Locate the cell with the specified text and output its [x, y] center coordinate. 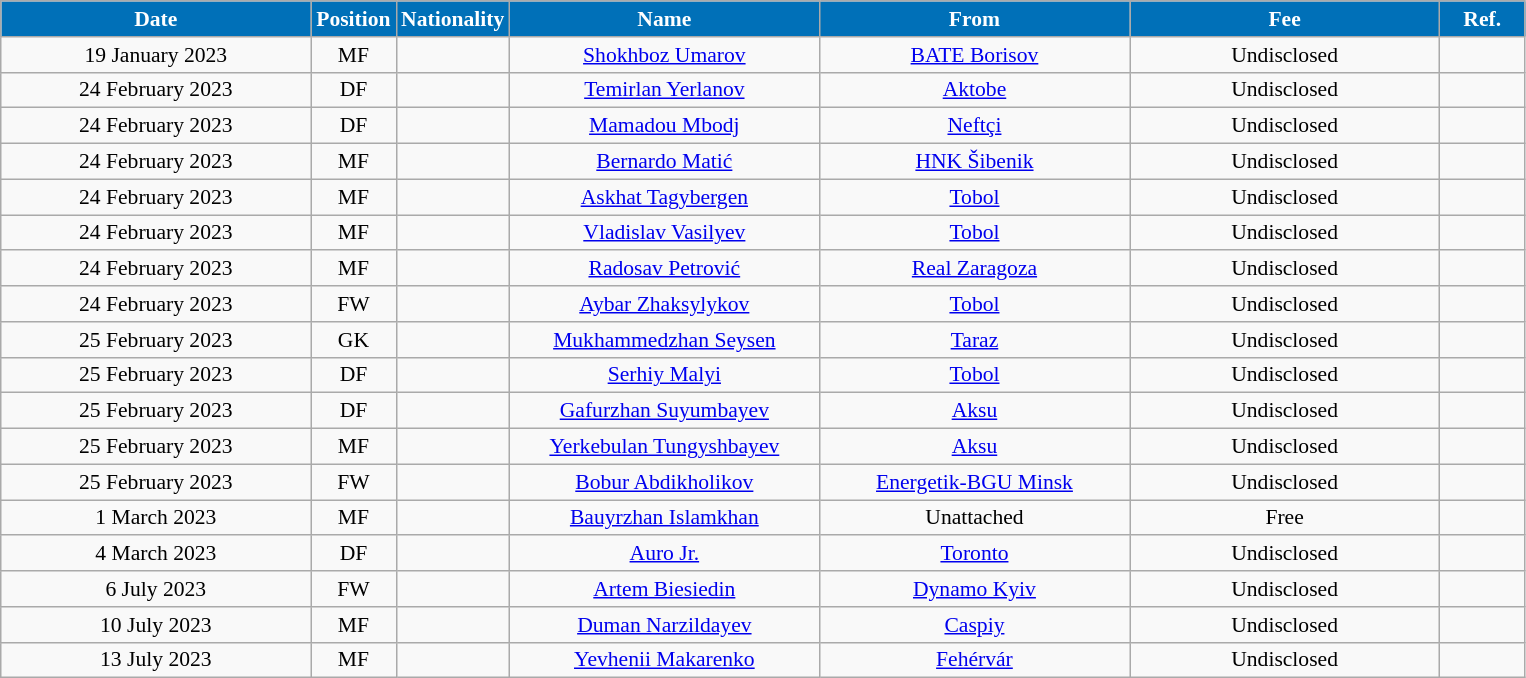
Ref. [1482, 19]
Fee [1285, 19]
Free [1285, 518]
Temirlan Yerlanov [664, 90]
Radosav Petrović [664, 269]
Bauyrzhan Islamkhan [664, 518]
Duman Narzildayev [664, 625]
HNK Šibenik [974, 162]
Nationality [452, 19]
Taraz [974, 340]
Auro Jr. [664, 554]
Mukhammedzhan Seysen [664, 340]
Askhat Tagybergen [664, 197]
10 July 2023 [156, 625]
4 March 2023 [156, 554]
Position [354, 19]
Vladislav Vasilyev [664, 233]
Bobur Abdikholikov [664, 482]
13 July 2023 [156, 660]
Serhiy Malyi [664, 375]
Yerkebulan Tungyshbayev [664, 447]
Aybar Zhaksylykov [664, 304]
Yevhenii Makarenko [664, 660]
BATE Borisov [974, 55]
Real Zaragoza [974, 269]
Mamadou Mbodj [664, 126]
Artem Biesiedin [664, 589]
Bernardo Matić [664, 162]
Toronto [974, 554]
Gafurzhan Suyumbayev [664, 411]
Neftçi [974, 126]
Date [156, 19]
Shokhboz Umarov [664, 55]
1 March 2023 [156, 518]
19 January 2023 [156, 55]
GK [354, 340]
6 July 2023 [156, 589]
Unattached [974, 518]
Fehérvár [974, 660]
Caspiy [974, 625]
Name [664, 19]
From [974, 19]
Dynamo Kyiv [974, 589]
Energetik-BGU Minsk [974, 482]
Aktobe [974, 90]
